Scan for the cell matching the given text and deliver its (X, Y) coordinate at center. 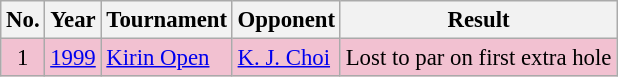
Result (478, 20)
1999 (73, 58)
K. J. Choi (286, 58)
Lost to par on first extra hole (478, 58)
Opponent (286, 20)
No. (23, 20)
Year (73, 20)
Tournament (166, 20)
1 (23, 58)
Kirin Open (166, 58)
